Search for the cell housing the specified text and yield its [x, y] center coordinate. 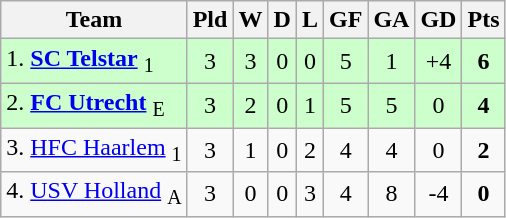
GA [392, 20]
+4 [438, 61]
4. USV Holland A [94, 194]
8 [392, 194]
W [250, 20]
Team [94, 20]
D [282, 20]
Pts [484, 20]
GF [345, 20]
L [310, 20]
Pld [210, 20]
-4 [438, 194]
2. FC Utrecht E [94, 105]
GD [438, 20]
3. HFC Haarlem 1 [94, 150]
1. SC Telstar 1 [94, 61]
6 [484, 61]
